Determine the [x, y] coordinate at the center of the cell enclosing the given text.  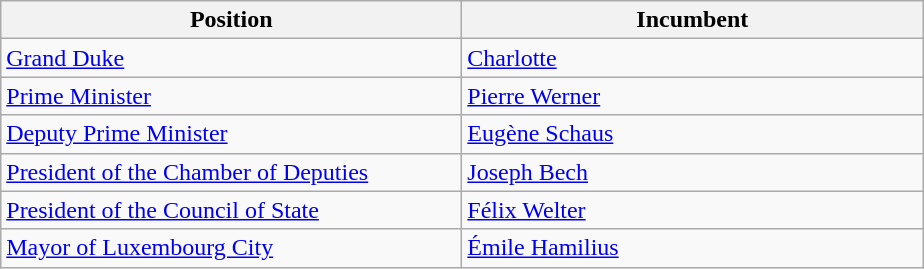
Deputy Prime Minister [232, 134]
Prime Minister [232, 96]
Incumbent [692, 20]
Félix Welter [692, 210]
Grand Duke [232, 58]
Mayor of Luxembourg City [232, 248]
Position [232, 20]
President of the Chamber of Deputies [232, 172]
Émile Hamilius [692, 248]
Charlotte [692, 58]
Joseph Bech [692, 172]
Pierre Werner [692, 96]
President of the Council of State [232, 210]
Eugène Schaus [692, 134]
